Detect which cell encompasses the target text, then output its [x, y] center coordinate. 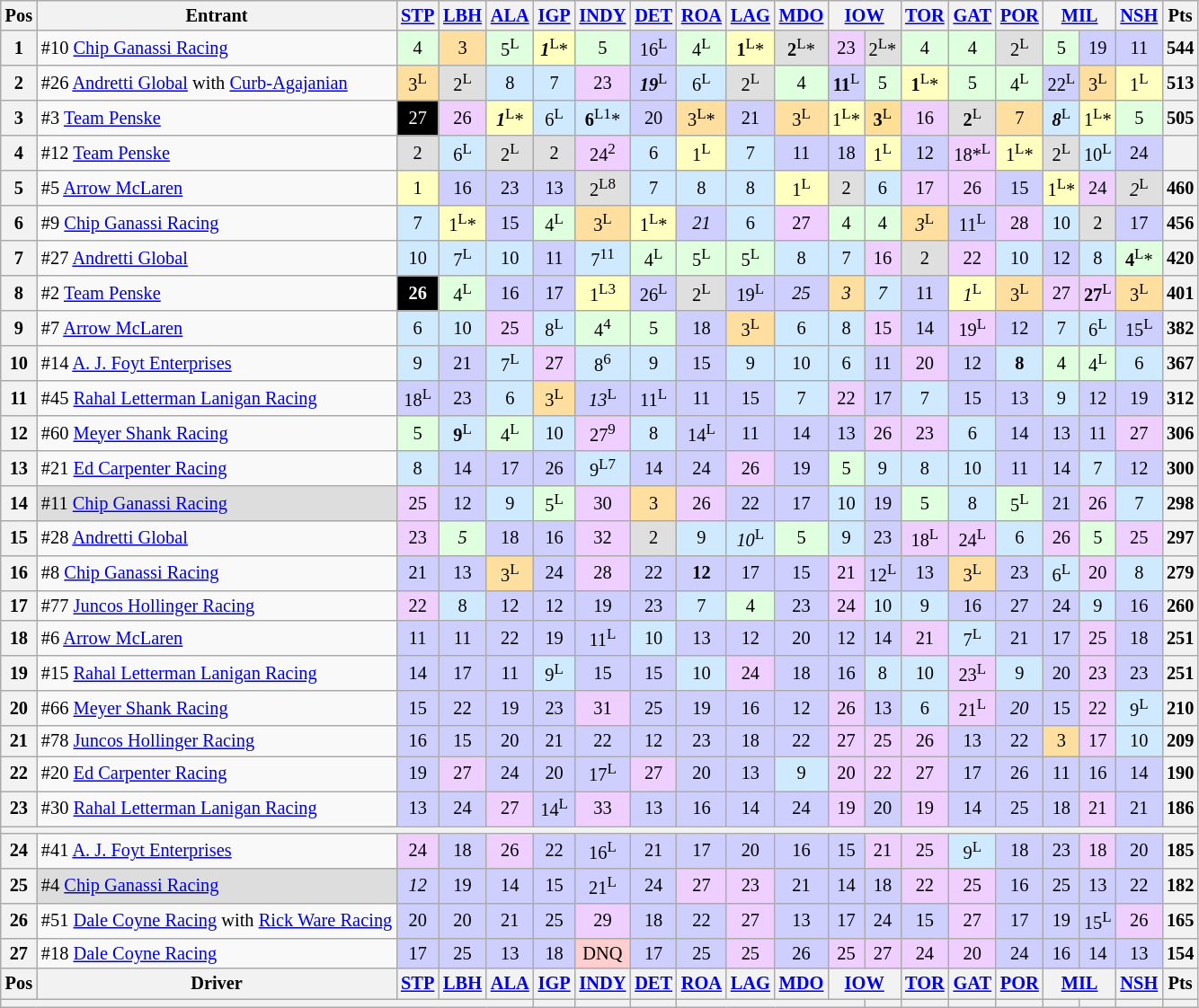
#6 Arrow McLaren [217, 638]
32 [603, 537]
DNQ [603, 953]
#11 Chip Ganassi Racing [217, 503]
2L8 [603, 189]
26L [653, 293]
154 [1180, 953]
544 [1180, 49]
#51 Dale Coyne Racing with Rick Ware Racing [217, 920]
190 [1180, 773]
13L [603, 399]
182 [1180, 886]
#3 Team Penske [217, 119]
242 [603, 153]
4L* [1140, 259]
27L [1097, 293]
#8 Chip Ganassi Racing [217, 573]
513 [1180, 83]
#4 Chip Ganassi Racing [217, 886]
298 [1180, 503]
44 [603, 329]
#12 Team Penske [217, 153]
#20 Ed Carpenter Racing [217, 773]
#30 Rahal Letterman Lanigan Racing [217, 809]
306 [1180, 433]
209 [1180, 741]
#41 A. J. Foyt Enterprises [217, 850]
210 [1180, 708]
1L3 [603, 293]
#60 Meyer Shank Racing [217, 433]
401 [1180, 293]
456 [1180, 223]
#2 Team Penske [217, 293]
24L [973, 537]
420 [1180, 259]
33 [603, 809]
#28 Andretti Global [217, 537]
#66 Meyer Shank Racing [217, 708]
#18 Dale Coyne Racing [217, 953]
12L [883, 573]
22L [1061, 83]
297 [1180, 537]
260 [1180, 606]
300 [1180, 467]
#27 Andretti Global [217, 259]
#5 Arrow McLaren [217, 189]
23L [973, 674]
186 [1180, 809]
711 [603, 259]
#77 Juncos Hollinger Racing [217, 606]
367 [1180, 363]
460 [1180, 189]
#15 Rahal Letterman Lanigan Racing [217, 674]
Entrant [217, 15]
17L [603, 773]
#7 Arrow McLaren [217, 329]
86 [603, 363]
505 [1180, 119]
185 [1180, 850]
165 [1180, 920]
#10 Chip Ganassi Racing [217, 49]
9L7 [603, 467]
#26 Andretti Global with Curb-Agajanian [217, 83]
#14 A. J. Foyt Enterprises [217, 363]
31 [603, 708]
#21 Ed Carpenter Racing [217, 467]
6L1* [603, 119]
382 [1180, 329]
#78 Juncos Hollinger Racing [217, 741]
#45 Rahal Letterman Lanigan Racing [217, 399]
30 [603, 503]
18*L [973, 153]
312 [1180, 399]
29 [603, 920]
Driver [217, 984]
3L* [701, 119]
#9 Chip Ganassi Racing [217, 223]
